Pinpoint the cell where the given text exists, returning its (x, y) midpoint coordinate. 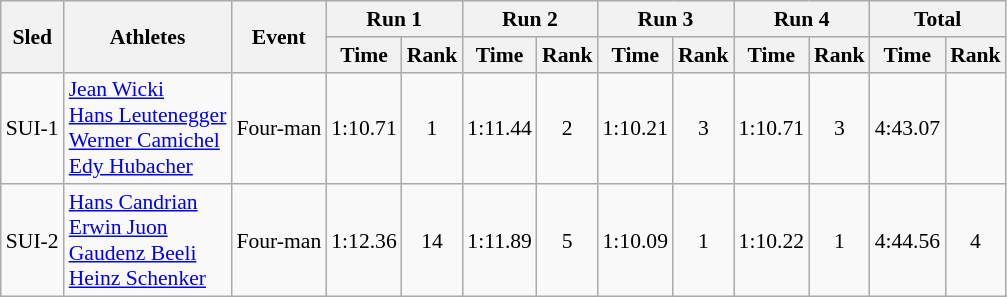
SUI-1 (32, 128)
Jean WickiHans LeuteneggerWerner CamichelEdy Hubacher (148, 128)
4 (976, 241)
1:10.09 (636, 241)
Sled (32, 36)
1:10.22 (772, 241)
1:11.89 (500, 241)
Run 1 (394, 19)
14 (432, 241)
Athletes (148, 36)
2 (568, 128)
4:43.07 (908, 128)
SUI-2 (32, 241)
1:11.44 (500, 128)
1:12.36 (364, 241)
Total (938, 19)
5 (568, 241)
Event (278, 36)
Run 4 (802, 19)
1:10.21 (636, 128)
4:44.56 (908, 241)
Hans CandrianErwin JuonGaudenz BeeliHeinz Schenker (148, 241)
Run 3 (666, 19)
Run 2 (530, 19)
